Scan for the cell matching the given text and deliver its (X, Y) coordinate at center. 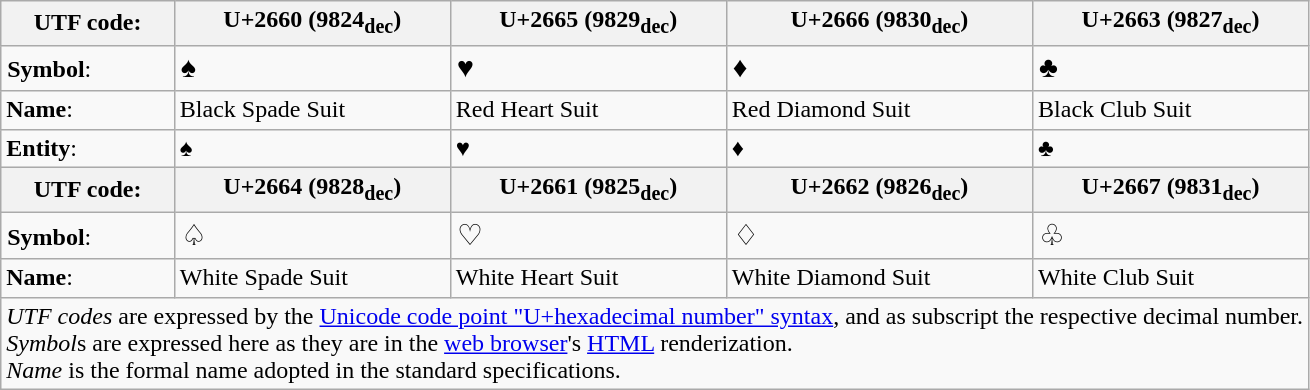
♧ (1171, 236)
U+2667 (9831dec) (1171, 189)
♤ (312, 236)
♢ (879, 236)
White Spade Suit (312, 278)
♡ (588, 236)
White Diamond Suit (879, 278)
Black Club Suit (1171, 110)
U+2665 (9829dec) (588, 23)
Red Heart Suit (588, 110)
U+2663 (9827dec) (1171, 23)
Entity: (88, 148)
U+2661 (9825dec) (588, 189)
Red Diamond Suit (879, 110)
U+2664 (9828dec) (312, 189)
U+2666 (9830dec) (879, 23)
White Heart Suit (588, 278)
U+2662 (9826dec) (879, 189)
Black Spade Suit (312, 110)
White Club Suit (1171, 278)
U+2660 (9824dec) (312, 23)
